Return the [X, Y] coordinate for the center point of the cell that contains the specified text.  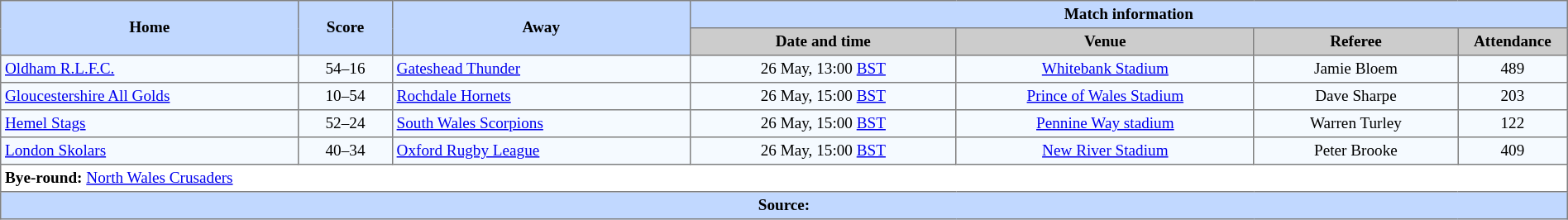
Oxford Rugby League [541, 151]
Warren Turley [1355, 124]
Source: [784, 205]
Venue [1105, 41]
52–24 [346, 124]
26 May, 13:00 BST [823, 69]
10–54 [346, 96]
54–16 [346, 69]
Jamie Bloem [1355, 69]
New River Stadium [1105, 151]
Score [346, 28]
Home [150, 28]
40–34 [346, 151]
Dave Sharpe [1355, 96]
Bye-round: North Wales Crusaders [784, 179]
Attendance [1513, 41]
London Skolars [150, 151]
Oldham R.L.F.C. [150, 69]
Peter Brooke [1355, 151]
409 [1513, 151]
Prince of Wales Stadium [1105, 96]
South Wales Scorpions [541, 124]
Match information [1128, 15]
Pennine Way stadium [1105, 124]
Gloucestershire All Golds [150, 96]
Gateshead Thunder [541, 69]
122 [1513, 124]
Hemel Stags [150, 124]
Date and time [823, 41]
203 [1513, 96]
Away [541, 28]
Whitebank Stadium [1105, 69]
Rochdale Hornets [541, 96]
Referee [1355, 41]
489 [1513, 69]
